Search for the cell housing the specified text and yield its (x, y) center coordinate. 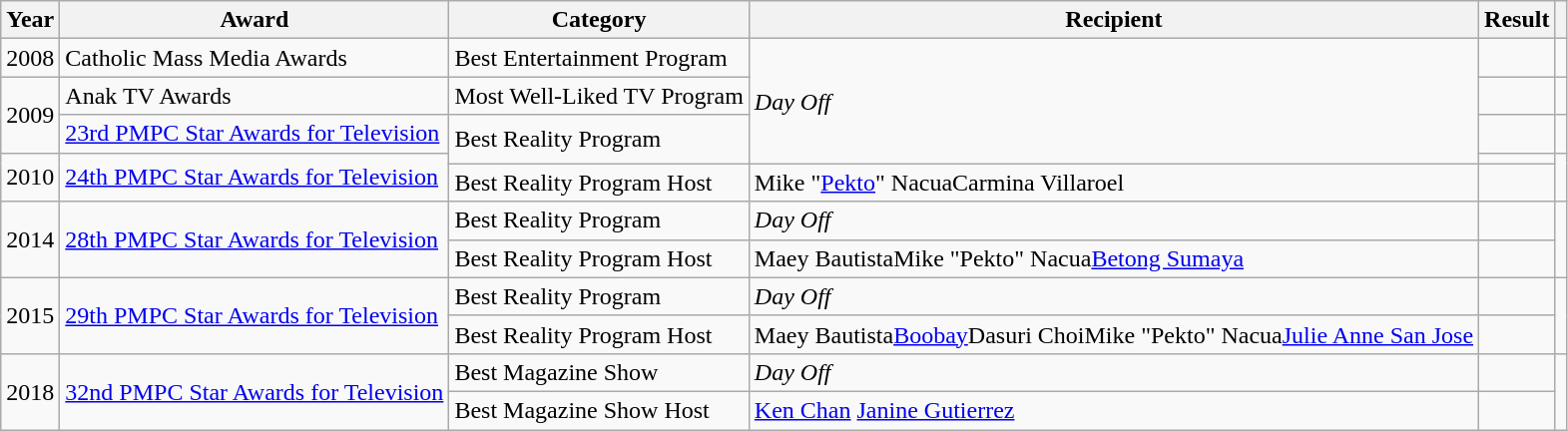
23rd PMPC Star Awards for Television (255, 134)
Award (255, 20)
Best Entertainment Program (599, 58)
2014 (30, 239)
Best Magazine Show Host (599, 410)
Category (599, 20)
2018 (30, 391)
Year (30, 20)
24th PMPC Star Awards for Television (255, 178)
Most Well-Liked TV Program (599, 96)
Anak TV Awards (255, 96)
28th PMPC Star Awards for Television (255, 239)
Result (1517, 20)
2008 (30, 58)
Maey BautistaMike "Pekto" NacuaBetong Sumaya (1114, 258)
Mike "Pekto" NacuaCarmina Villaroel (1114, 183)
2015 (30, 315)
2009 (30, 115)
Recipient (1114, 20)
29th PMPC Star Awards for Television (255, 315)
Ken Chan Janine Gutierrez (1114, 410)
Catholic Mass Media Awards (255, 58)
32nd PMPC Star Awards for Television (255, 391)
Maey BautistaBoobayDasuri ChoiMike "Pekto" NacuaJulie Anne San Jose (1114, 334)
2010 (30, 178)
Best Magazine Show (599, 372)
